Provide the (X, Y) coordinate of the cell's center where the given text is located.  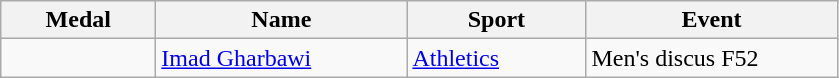
Event (712, 20)
Men's discus F52 (712, 58)
Imad Gharbawi (282, 58)
Medal (78, 20)
Name (282, 20)
Sport (496, 20)
Athletics (496, 58)
